Extract the [x, y] coordinate from the center of the cell holding the provided text.  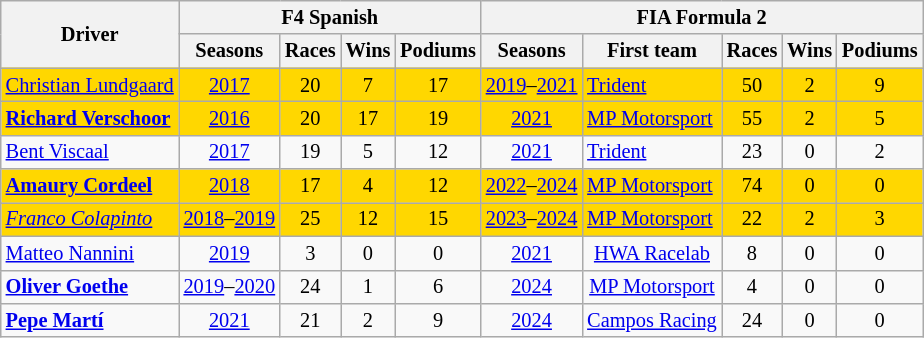
First team [652, 51]
F4 Spanish [330, 17]
2018–2019 [230, 219]
Campos Racing [652, 320]
2023–2024 [532, 219]
Richard Verschoor [90, 118]
2018 [230, 186]
25 [310, 219]
50 [752, 85]
Driver [90, 34]
2022–2024 [532, 186]
74 [752, 186]
Franco Colapinto [90, 219]
55 [752, 118]
Amaury Cordeel [90, 186]
8 [752, 253]
Bent Viscaal [90, 152]
FIA Formula 2 [702, 17]
2019–2020 [230, 287]
Matteo Nannini [90, 253]
2019 [230, 253]
HWA Racelab [652, 253]
6 [438, 287]
7 [368, 85]
Christian Lundgaard [90, 85]
2016 [230, 118]
1 [368, 287]
Pepe Martí [90, 320]
15 [438, 219]
Oliver Goethe [90, 287]
2019–2021 [532, 85]
22 [752, 219]
23 [752, 152]
21 [310, 320]
